Return the [x, y] coordinate for the center point of the cell that contains the specified text.  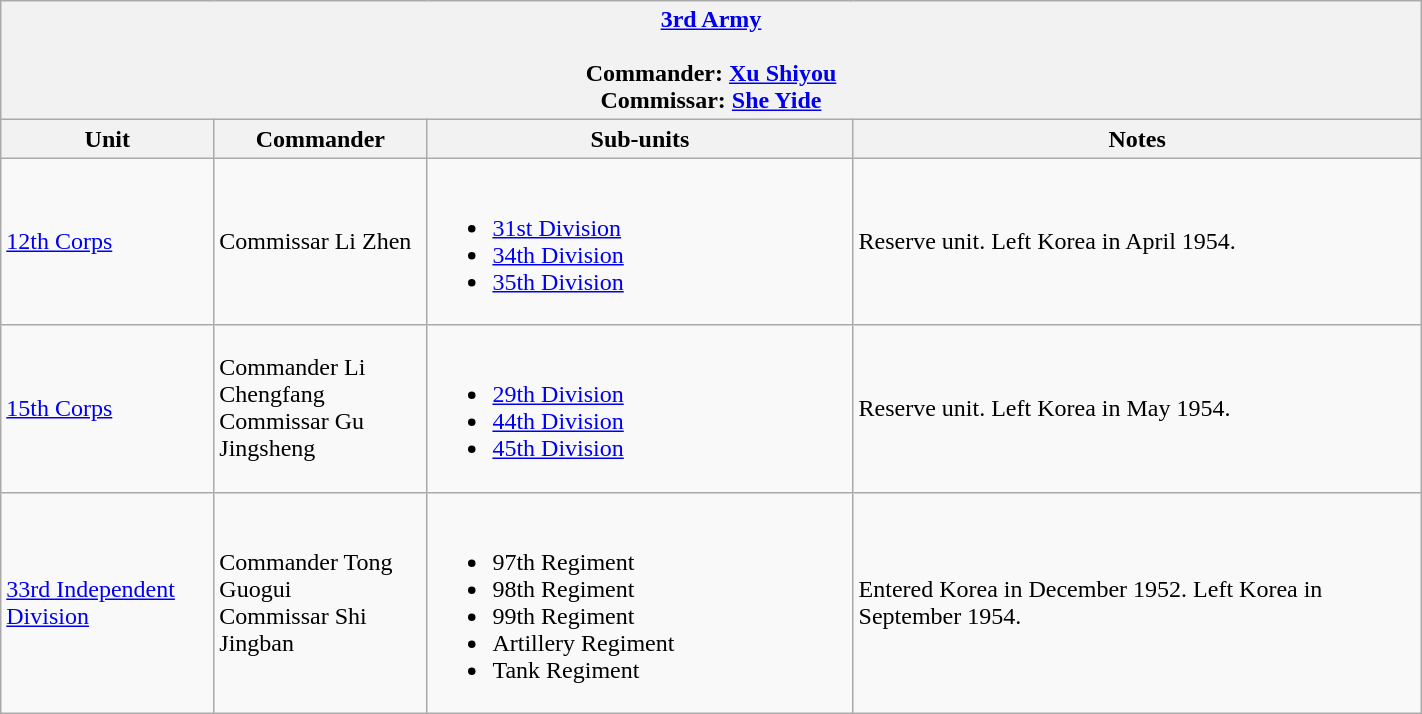
Entered Korea in December 1952. Left Korea in September 1954. [1137, 602]
29th Division44th Division45th Division [640, 408]
3rd ArmyCommander: Xu Shiyou Commissar: She Yide [711, 60]
Reserve unit. Left Korea in May 1954. [1137, 408]
Commander Tong GuoguiCommissar Shi Jingban [320, 602]
Commander [320, 139]
Reserve unit. Left Korea in April 1954. [1137, 242]
12th Corps [108, 242]
31st Division34th Division35th Division [640, 242]
97th Regiment98th Regiment99th RegimentArtillery RegimentTank Regiment [640, 602]
33rd Independent Division [108, 602]
15th Corps [108, 408]
Sub-units [640, 139]
Commander Li ChengfangCommissar Gu Jingsheng [320, 408]
Commissar Li Zhen [320, 242]
Notes [1137, 139]
Unit [108, 139]
